From the cell containing the given text, extract its center point as [x, y] coordinate. 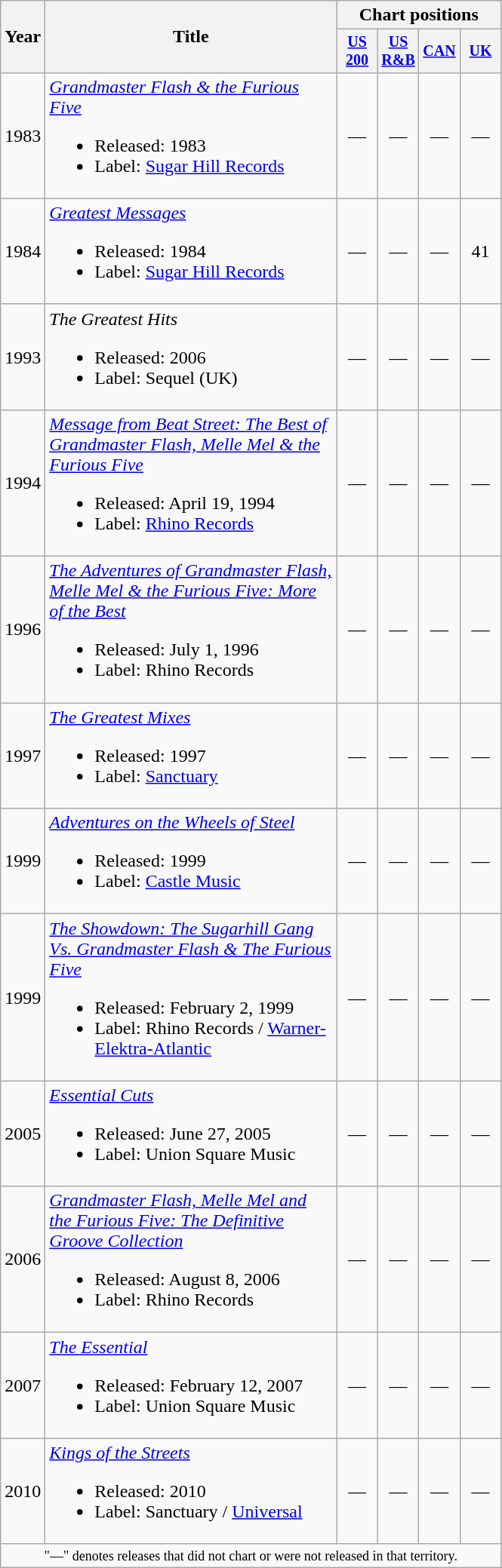
1996 [23, 630]
Title [191, 37]
"—" denotes releases that did not chart or were not released in that territory. [251, 1555]
1994 [23, 483]
41 [480, 251]
The EssentialReleased: February 12, 2007Label: Union Square Music [191, 1385]
Year [23, 37]
Chart positions [419, 15]
1984 [23, 251]
Grandmaster Flash, Melle Mel and the Furious Five: The Definitive Groove CollectionReleased: August 8, 2006Label: Rhino Records [191, 1260]
1993 [23, 357]
1997 [23, 756]
Grandmaster Flash & the Furious FiveReleased: 1983Label: Sugar Hill Records [191, 136]
2007 [23, 1385]
Kings of the StreetsReleased: 2010Label: Sanctuary / Universal [191, 1491]
2005 [23, 1134]
Greatest MessagesReleased: 1984Label: Sugar Hill Records [191, 251]
1983 [23, 136]
The Greatest MixesReleased: 1997Label: Sanctuary [191, 756]
UK [480, 51]
Essential CutsReleased: June 27, 2005Label: Union Square Music [191, 1134]
The Adventures of Grandmaster Flash, Melle Mel & the Furious Five: More of the BestReleased: July 1, 1996Label: Rhino Records [191, 630]
US R&B [398, 51]
Message from Beat Street: The Best of Grandmaster Flash, Melle Mel & the Furious FiveReleased: April 19, 1994Label: Rhino Records [191, 483]
2010 [23, 1491]
US 200 [357, 51]
The Showdown: The Sugarhill Gang Vs. Grandmaster Flash & The Furious FiveReleased: February 2, 1999Label: Rhino Records / Warner-Elektra-Atlantic [191, 997]
The Greatest HitsReleased: 2006Label: Sequel (UK) [191, 357]
2006 [23, 1260]
Adventures on the Wheels of SteelReleased: 1999Label: Castle Music [191, 861]
CAN [439, 51]
